From the cell containing the given text, extract its center point as (x, y) coordinate. 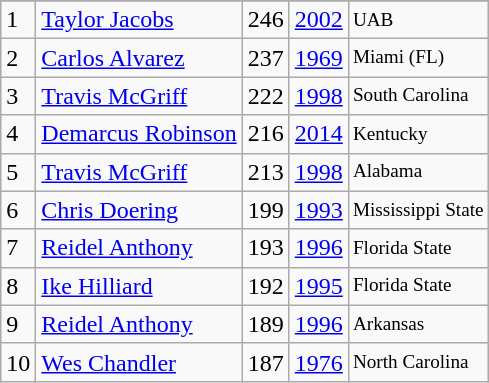
222 (266, 96)
189 (266, 324)
4 (18, 134)
8 (18, 286)
10 (18, 362)
193 (266, 248)
1 (18, 20)
Kentucky (418, 134)
6 (18, 210)
Wes Chandler (139, 362)
Mississippi State (418, 210)
Taylor Jacobs (139, 20)
2002 (318, 20)
1969 (318, 58)
Ike Hilliard (139, 286)
199 (266, 210)
246 (266, 20)
3 (18, 96)
Demarcus Robinson (139, 134)
UAB (418, 20)
237 (266, 58)
2014 (318, 134)
South Carolina (418, 96)
Chris Doering (139, 210)
1976 (318, 362)
2 (18, 58)
192 (266, 286)
Carlos Alvarez (139, 58)
Miami (FL) (418, 58)
1995 (318, 286)
Arkansas (418, 324)
213 (266, 172)
1993 (318, 210)
216 (266, 134)
7 (18, 248)
Alabama (418, 172)
5 (18, 172)
9 (18, 324)
North Carolina (418, 362)
187 (266, 362)
